Pinpoint the cell where the given text exists, returning its (X, Y) midpoint coordinate. 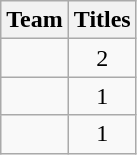
Titles (102, 20)
2 (102, 58)
Team (35, 20)
